Extract the [X, Y] coordinate from the center of the cell holding the provided text.  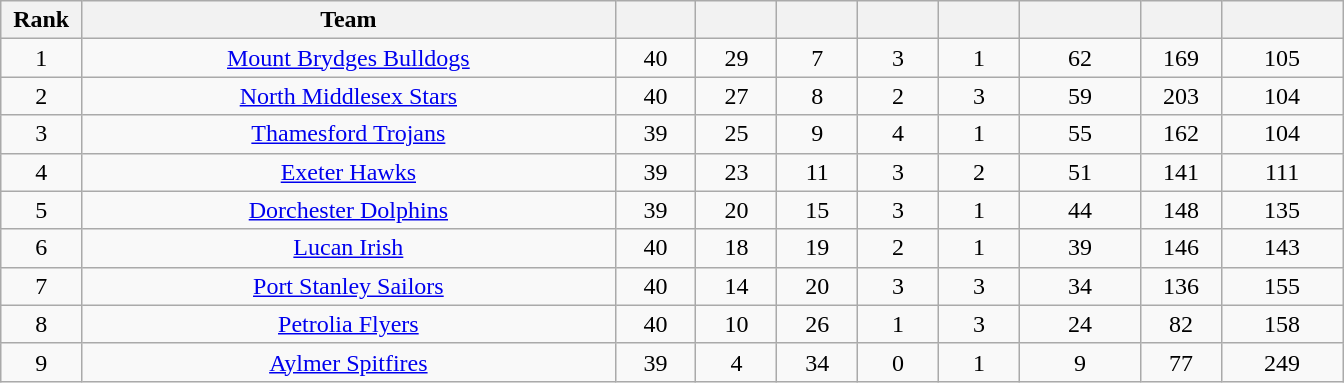
143 [1282, 248]
62 [1080, 58]
North Middlesex Stars [349, 96]
135 [1282, 210]
29 [736, 58]
111 [1282, 172]
44 [1080, 210]
Thamesford Trojans [349, 134]
Aylmer Spitfires [349, 362]
77 [1182, 362]
Dorchester Dolphins [349, 210]
27 [736, 96]
0 [898, 362]
59 [1080, 96]
10 [736, 324]
Team [349, 20]
23 [736, 172]
82 [1182, 324]
169 [1182, 58]
Port Stanley Sailors [349, 286]
18 [736, 248]
25 [736, 134]
155 [1282, 286]
146 [1182, 248]
249 [1282, 362]
51 [1080, 172]
Rank [42, 20]
148 [1182, 210]
141 [1182, 172]
162 [1182, 134]
Lucan Irish [349, 248]
55 [1080, 134]
5 [42, 210]
203 [1182, 96]
Exeter Hawks [349, 172]
15 [818, 210]
105 [1282, 58]
14 [736, 286]
26 [818, 324]
11 [818, 172]
19 [818, 248]
Petrolia Flyers [349, 324]
24 [1080, 324]
136 [1182, 286]
Mount Brydges Bulldogs [349, 58]
6 [42, 248]
158 [1282, 324]
